Provide the (x, y) coordinate of the cell's center where the given text is located.  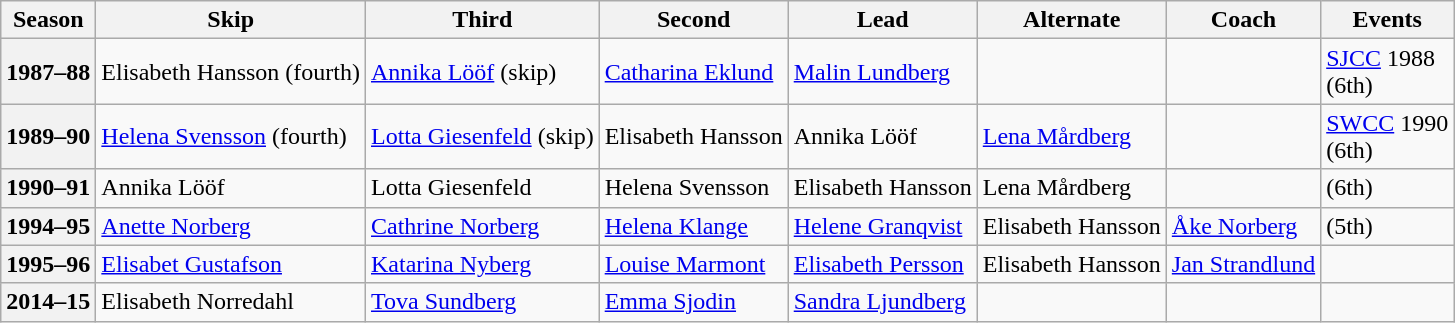
SWCC 1990 (6th) (1388, 136)
Catharina Eklund (694, 72)
2014–15 (48, 302)
SJCC 1988 (6th) (1388, 72)
Lotta Giesenfeld (skip) (482, 136)
Elisabeth Persson (882, 264)
Elisabeth Norredahl (231, 302)
Helena Svensson (694, 188)
Lead (882, 20)
Cathrine Norberg (482, 226)
(5th) (1388, 226)
Helena Svensson (fourth) (231, 136)
Elisabet Gustafson (231, 264)
Skip (231, 20)
Second (694, 20)
(6th) (1388, 188)
Louise Marmont (694, 264)
Alternate (1072, 20)
Malin Lundberg (882, 72)
Season (48, 20)
Events (1388, 20)
Katarina Nyberg (482, 264)
Emma Sjodin (694, 302)
1994–95 (48, 226)
Annika Lööf (skip) (482, 72)
Jan Strandlund (1243, 264)
Helena Klange (694, 226)
Elisabeth Hansson (fourth) (231, 72)
Sandra Ljundberg (882, 302)
1990–91 (48, 188)
Coach (1243, 20)
Helene Granqvist (882, 226)
1989–90 (48, 136)
1987–88 (48, 72)
Lotta Giesenfeld (482, 188)
1995–96 (48, 264)
Anette Norberg (231, 226)
Åke Norberg (1243, 226)
Tova Sundberg (482, 302)
Third (482, 20)
